From the cell containing the given text, extract its center point as [X, Y] coordinate. 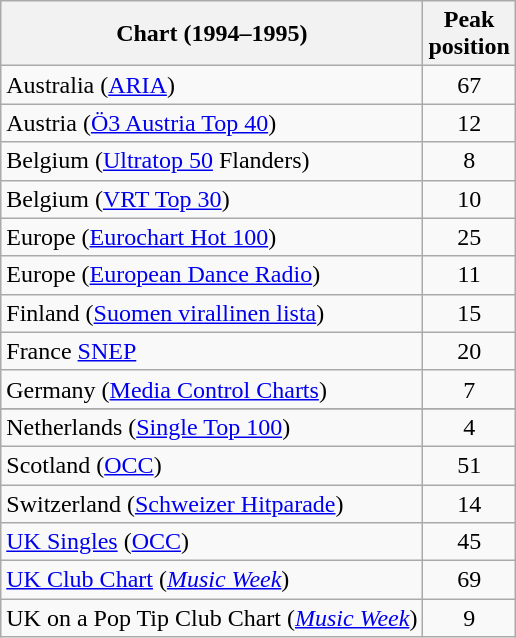
69 [469, 580]
20 [469, 351]
UK Club Chart (Music Week) [212, 580]
9 [469, 618]
Germany (Media Control Charts) [212, 389]
7 [469, 389]
Belgium (VRT Top 30) [212, 199]
Austria (Ö3 Austria Top 40) [212, 123]
France SNEP [212, 351]
51 [469, 465]
14 [469, 503]
Belgium (Ultratop 50 Flanders) [212, 161]
Finland (Suomen virallinen lista) [212, 313]
Europe (Eurochart Hot 100) [212, 237]
Switzerland (Schweizer Hitparade) [212, 503]
UK Singles (OCC) [212, 542]
45 [469, 542]
8 [469, 161]
15 [469, 313]
Scotland (OCC) [212, 465]
67 [469, 85]
12 [469, 123]
4 [469, 427]
UK on a Pop Tip Club Chart (Music Week) [212, 618]
Netherlands (Single Top 100) [212, 427]
10 [469, 199]
Europe (European Dance Radio) [212, 275]
Peakposition [469, 34]
11 [469, 275]
Chart (1994–1995) [212, 34]
Australia (ARIA) [212, 85]
25 [469, 237]
